Extract the (X, Y) coordinate from the center of the cell holding the provided text.  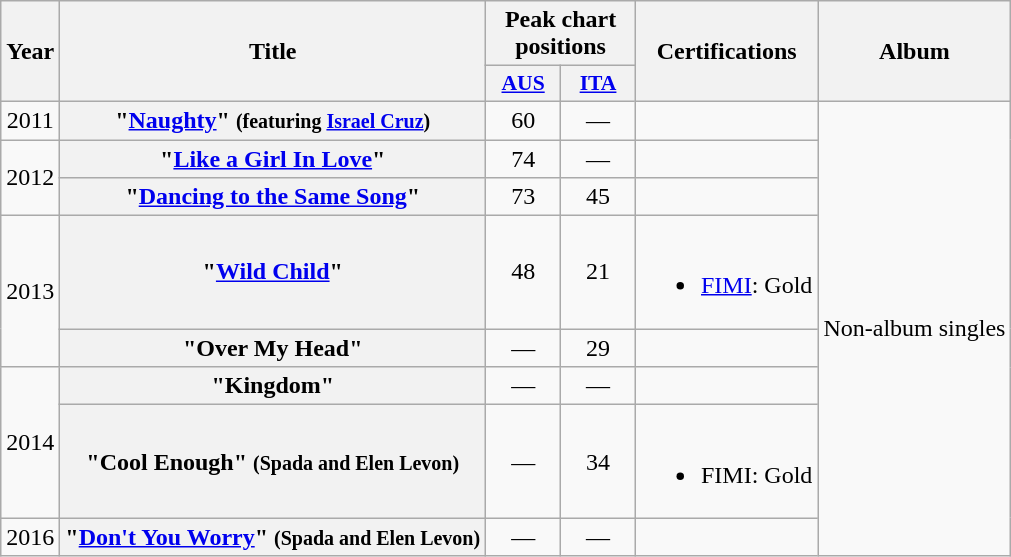
73 (524, 197)
Certifications (726, 52)
60 (524, 120)
"Dancing to the Same Song" (273, 197)
21 (598, 272)
"Don't You Worry" (Spada and Elen Levon) (273, 537)
2016 (30, 537)
74 (524, 159)
2013 (30, 292)
2012 (30, 178)
"Like a Girl In Love" (273, 159)
"Cool Enough" (Spada and Elen Levon) (273, 462)
"Wild Child" (273, 272)
48 (524, 272)
Title (273, 52)
Non-album singles (914, 328)
34 (598, 462)
ITA (598, 84)
29 (598, 348)
Peak chart positions (561, 34)
AUS (524, 84)
Album (914, 52)
"Over My Head" (273, 348)
Year (30, 52)
"Naughty" (featuring Israel Cruz) (273, 120)
2014 (30, 442)
45 (598, 197)
"Kingdom" (273, 386)
2011 (30, 120)
